Extract the (X, Y) coordinate from the center of the cell holding the provided text.  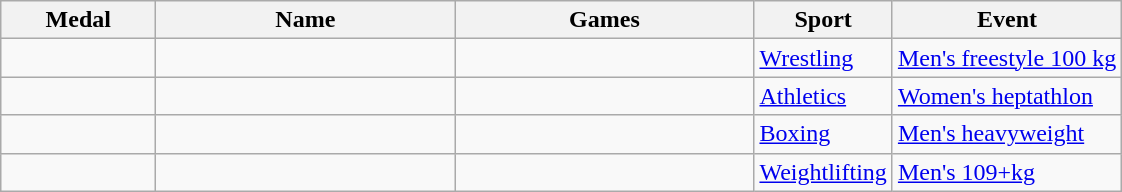
Sport (823, 20)
Medal (78, 20)
Boxing (823, 134)
Games (604, 20)
Men's 109+kg (1006, 172)
Wrestling (823, 58)
Women's heptathlon (1006, 96)
Weightlifting (823, 172)
Name (306, 20)
Men's heavyweight (1006, 134)
Athletics (823, 96)
Event (1006, 20)
Men's freestyle 100 kg (1006, 58)
